Find where the given text appears and provide that cell's center as [x, y] coordinate. 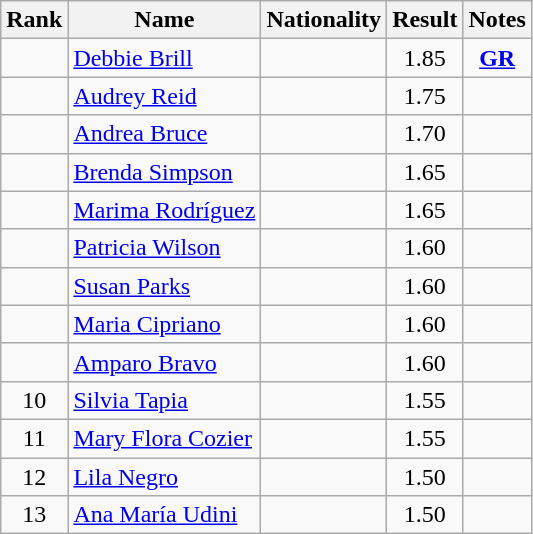
Debbie Brill [164, 58]
Silvia Tapia [164, 400]
Audrey Reid [164, 96]
Andrea Bruce [164, 134]
11 [34, 438]
Nationality [324, 20]
12 [34, 477]
Result [425, 20]
Maria Cipriano [164, 324]
13 [34, 515]
Name [164, 20]
10 [34, 400]
Marima Rodríguez [164, 210]
Rank [34, 20]
Mary Flora Cozier [164, 438]
1.70 [425, 134]
Susan Parks [164, 286]
Lila Negro [164, 477]
1.75 [425, 96]
Amparo Bravo [164, 362]
Notes [497, 20]
GR [497, 58]
1.85 [425, 58]
Ana María Udini [164, 515]
Brenda Simpson [164, 172]
Patricia Wilson [164, 248]
